Determine the (X, Y) coordinate at the center of the cell enclosing the given text.  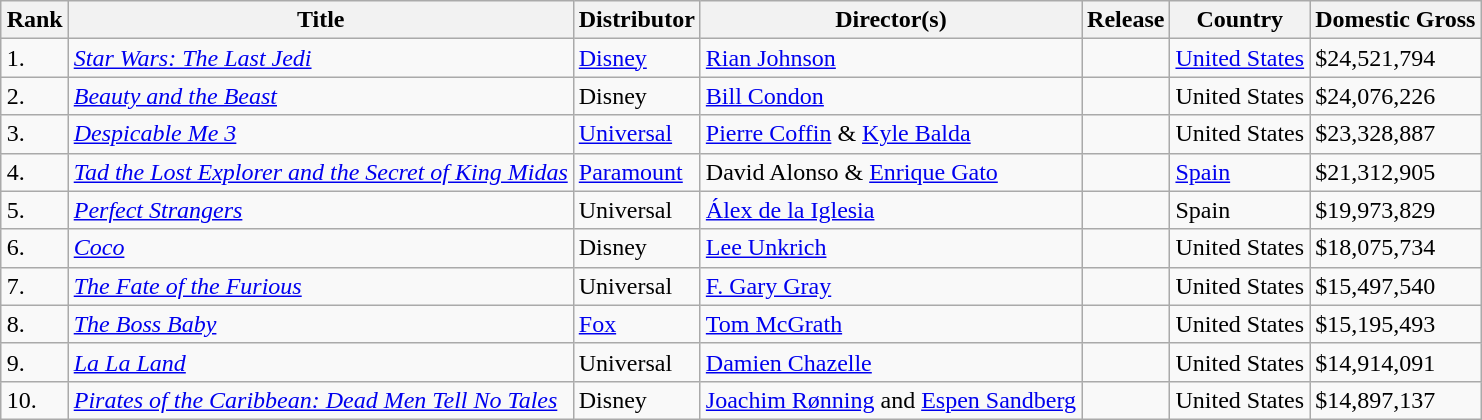
$14,914,091 (1396, 362)
$23,328,887 (1396, 134)
David Alonso & Enrique Gato (890, 172)
Rian Johnson (890, 58)
Coco (320, 248)
Director(s) (890, 20)
Perfect Strangers (320, 210)
7. (34, 286)
La La Land (320, 362)
2. (34, 96)
$24,076,226 (1396, 96)
Pirates of the Caribbean: Dead Men Tell No Tales (320, 400)
5. (34, 210)
Country (1240, 20)
Tad the Lost Explorer and the Secret of King Midas (320, 172)
Pierre Coffin & Kyle Balda (890, 134)
F. Gary Gray (890, 286)
Álex de la Iglesia (890, 210)
$14,897,137 (1396, 400)
Bill Condon (890, 96)
Despicable Me 3 (320, 134)
1. (34, 58)
$18,075,734 (1396, 248)
Rank (34, 20)
$15,497,540 (1396, 286)
Domestic Gross (1396, 20)
$21,312,905 (1396, 172)
4. (34, 172)
$24,521,794 (1396, 58)
10. (34, 400)
Tom McGrath (890, 324)
Release (1126, 20)
Lee Unkrich (890, 248)
Star Wars: The Last Jedi (320, 58)
$15,195,493 (1396, 324)
Distributor (636, 20)
3. (34, 134)
9. (34, 362)
Beauty and the Beast (320, 96)
Paramount (636, 172)
6. (34, 248)
$19,973,829 (1396, 210)
Fox (636, 324)
The Fate of the Furious (320, 286)
Joachim Rønning and Espen Sandberg (890, 400)
8. (34, 324)
Damien Chazelle (890, 362)
The Boss Baby (320, 324)
Title (320, 20)
